Pinpoint the cell where the given text exists, returning its (x, y) midpoint coordinate. 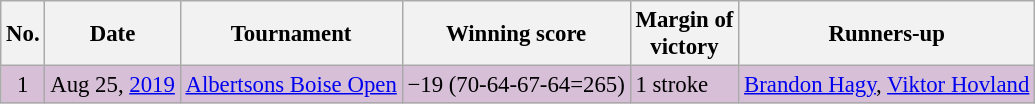
1 stroke (684, 85)
Runners-up (887, 34)
−19 (70-64-67-64=265) (516, 85)
Albertsons Boise Open (291, 85)
Aug 25, 2019 (112, 85)
Brandon Hagy, Viktor Hovland (887, 85)
No. (23, 34)
Tournament (291, 34)
1 (23, 85)
Margin ofvictory (684, 34)
Winning score (516, 34)
Date (112, 34)
